Search for the cell housing the specified text and yield its [x, y] center coordinate. 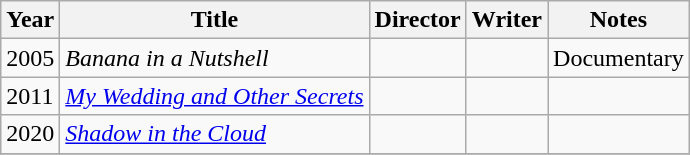
Documentary [619, 58]
Shadow in the Cloud [214, 134]
2020 [30, 134]
Banana in a Nutshell [214, 58]
My Wedding and Other Secrets [214, 96]
Year [30, 20]
Director [418, 20]
2005 [30, 58]
Writer [506, 20]
Notes [619, 20]
Title [214, 20]
2011 [30, 96]
